Output the (X, Y) coordinate of the center of the cell containing the given text.  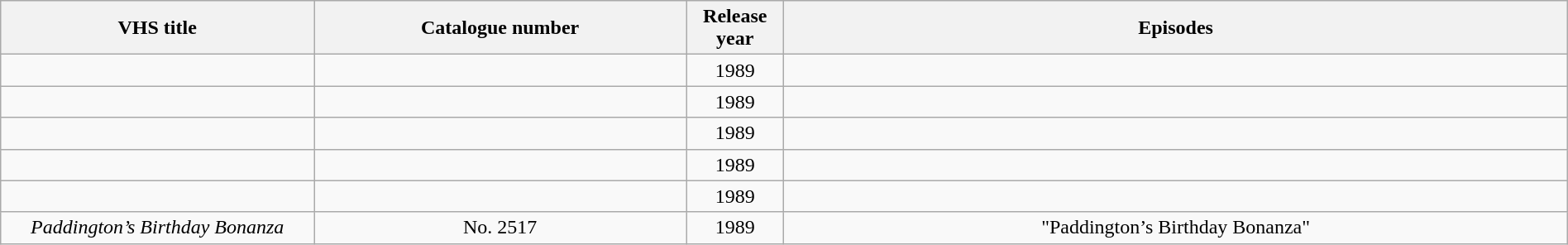
Release year (735, 28)
VHS title (157, 28)
"Paddington’s Birthday Bonanza" (1176, 228)
Episodes (1176, 28)
Catalogue number (500, 28)
No. 2517 (500, 228)
Paddington’s Birthday Bonanza (157, 228)
